Scan for the cell matching the given text and deliver its (X, Y) coordinate at center. 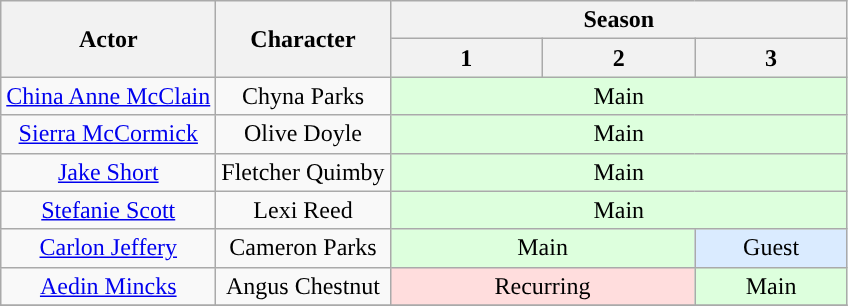
Cameron Parks (303, 248)
2 (619, 58)
Angus Chestnut (303, 286)
Stefanie Scott (108, 210)
1 (466, 58)
3 (771, 58)
Carlon Jeffery (108, 248)
Chyna Parks (303, 96)
Actor (108, 39)
Recurring (542, 286)
Lexi Reed (303, 210)
Guest (771, 248)
Fletcher Quimby (303, 172)
Character (303, 39)
Olive Doyle (303, 134)
Season (618, 20)
Aedin Mincks (108, 286)
Jake Short (108, 172)
China Anne McClain (108, 96)
Sierra McCormick (108, 134)
